Return the [x, y] coordinate for the center point of the cell that contains the specified text.  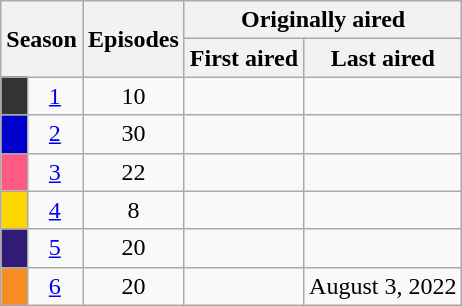
5 [54, 248]
1 [54, 96]
Season [42, 39]
8 [133, 210]
10 [133, 96]
6 [54, 286]
Originally aired [323, 20]
30 [133, 134]
2 [54, 134]
First aired [244, 58]
3 [54, 172]
4 [54, 210]
Episodes [133, 39]
August 3, 2022 [383, 286]
22 [133, 172]
Last aired [383, 58]
